Extract the [x, y] coordinate from the center of the cell holding the provided text.  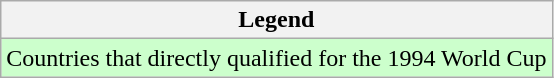
Legend [276, 20]
Countries that directly qualified for the 1994 World Cup [276, 58]
